Determine the (X, Y) coordinate at the center of the cell enclosing the given text.  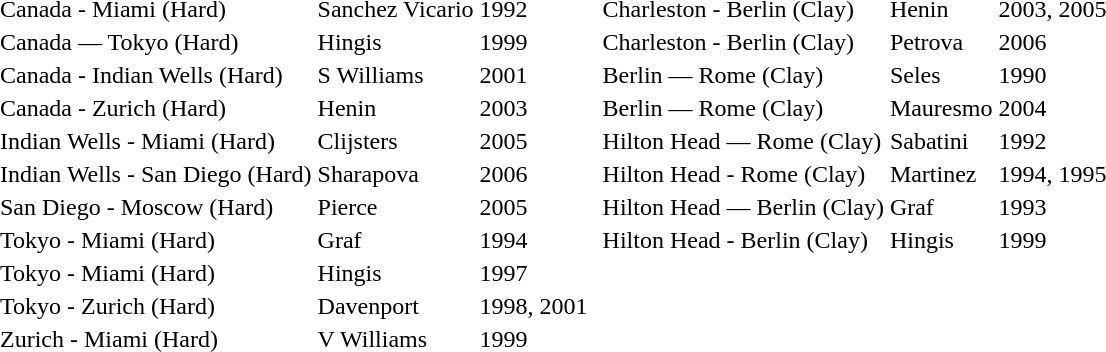
Davenport (396, 307)
Sharapova (396, 175)
2003 (534, 109)
Hilton Head - Berlin (Clay) (743, 241)
2001 (534, 75)
2006 (534, 175)
1994 (534, 241)
Petrova (941, 43)
Seles (941, 75)
1999 (534, 43)
1998, 2001 (534, 307)
Hilton Head - Rome (Clay) (743, 175)
Henin (396, 109)
Hilton Head — Berlin (Clay) (743, 207)
Clijsters (396, 141)
Martinez (941, 175)
S Williams (396, 75)
Mauresmo (941, 109)
Charleston - Berlin (Clay) (743, 43)
Sabatini (941, 141)
Hilton Head — Rome (Clay) (743, 141)
1997 (534, 273)
Pierce (396, 207)
